Return the [x, y] coordinate for the center point of the cell that contains the specified text.  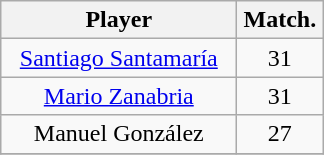
Santiago Santamaría [119, 58]
27 [280, 134]
Manuel González [119, 134]
Player [119, 20]
Mario Zanabria [119, 96]
Match. [280, 20]
